Provide the [x, y] coordinate of the cell's center where the given text is located.  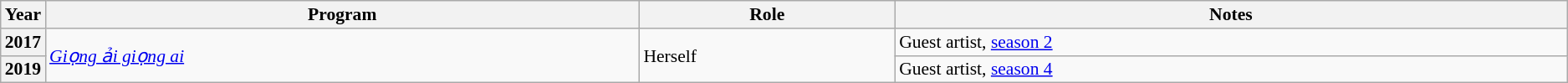
Guest artist, season 4 [1231, 69]
Giọng ải giọng ai [342, 55]
Herself [767, 55]
2019 [23, 69]
2017 [23, 42]
Notes [1231, 15]
Program [342, 15]
Guest artist, season 2 [1231, 42]
Year [23, 15]
Role [767, 15]
